Search for the cell housing the specified text and yield its (x, y) center coordinate. 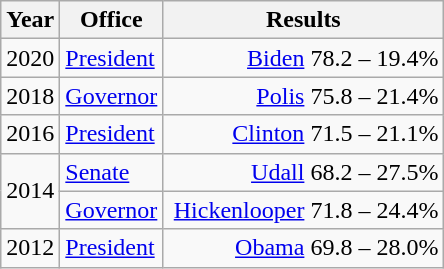
Year (30, 20)
Hickenlooper 71.8 – 24.4% (304, 210)
Office (112, 20)
2020 (30, 58)
Polis 75.8 – 21.4% (304, 96)
Obama 69.8 – 28.0% (304, 248)
2012 (30, 248)
Clinton 71.5 – 21.1% (304, 134)
Results (304, 20)
Biden 78.2 – 19.4% (304, 58)
2016 (30, 134)
2018 (30, 96)
Udall 68.2 – 27.5% (304, 172)
2014 (30, 191)
Senate (112, 172)
